Pinpoint the cell where the given text exists, returning its (X, Y) midpoint coordinate. 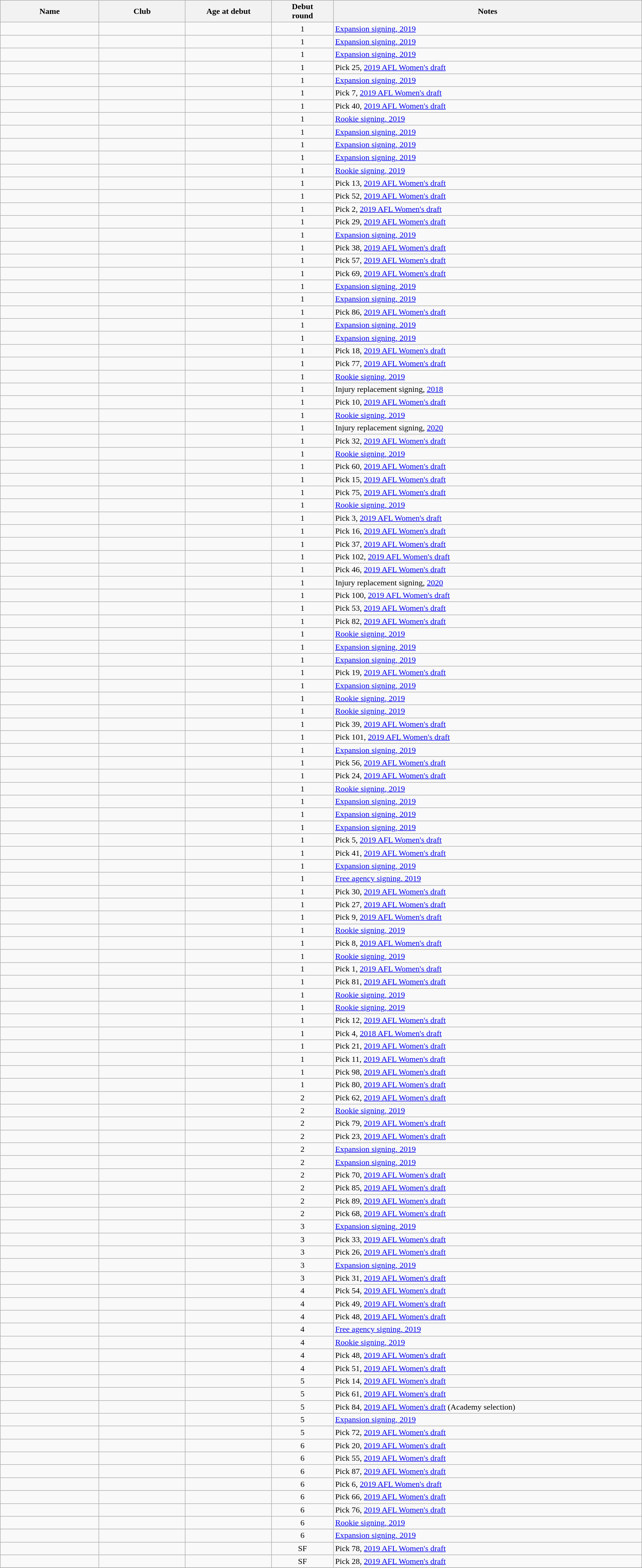
Pick 2, 2019 AFL Women's draft (488, 209)
Pick 31, 2019 AFL Women's draft (488, 1278)
Age at debut (228, 12)
Pick 39, 2019 AFL Women's draft (488, 724)
Pick 78, 2019 AFL Women's draft (488, 1548)
Pick 11, 2019 AFL Women's draft (488, 1059)
Pick 6, 2019 AFL Women's draft (488, 1484)
Pick 26, 2019 AFL Women's draft (488, 1252)
Pick 38, 2019 AFL Women's draft (488, 248)
Pick 53, 2019 AFL Women's draft (488, 608)
Pick 29, 2019 AFL Women's draft (488, 222)
Pick 8, 2019 AFL Women's draft (488, 943)
Pick 18, 2019 AFL Women's draft (488, 351)
Name (49, 12)
Pick 20, 2019 AFL Women's draft (488, 1446)
Pick 69, 2019 AFL Women's draft (488, 273)
Pick 40, 2019 AFL Women's draft (488, 106)
Pick 28, 2019 AFL Women's draft (488, 1561)
Pick 56, 2019 AFL Women's draft (488, 763)
Pick 37, 2019 AFL Women's draft (488, 544)
Pick 52, 2019 AFL Women's draft (488, 196)
Pick 54, 2019 AFL Women's draft (488, 1291)
Pick 102, 2019 AFL Women's draft (488, 557)
Pick 5, 2019 AFL Women's draft (488, 840)
Pick 46, 2019 AFL Women's draft (488, 569)
Pick 10, 2019 AFL Women's draft (488, 402)
Pick 68, 2019 AFL Women's draft (488, 1214)
Pick 19, 2019 AFL Women's draft (488, 673)
Pick 85, 2019 AFL Women's draft (488, 1188)
Pick 82, 2019 AFL Women's draft (488, 621)
Pick 23, 2019 AFL Women's draft (488, 1136)
Pick 80, 2019 AFL Women's draft (488, 1085)
Pick 24, 2019 AFL Women's draft (488, 776)
Pick 9, 2019 AFL Women's draft (488, 917)
Pick 89, 2019 AFL Women's draft (488, 1201)
Pick 57, 2019 AFL Women's draft (488, 261)
Pick 16, 2019 AFL Women's draft (488, 531)
Pick 25, 2019 AFL Women's draft (488, 67)
Pick 3, 2019 AFL Women's draft (488, 518)
Pick 13, 2019 AFL Women's draft (488, 183)
Pick 49, 2019 AFL Women's draft (488, 1304)
Pick 62, 2019 AFL Women's draft (488, 1098)
Pick 27, 2019 AFL Women's draft (488, 904)
Pick 86, 2019 AFL Women's draft (488, 312)
Pick 30, 2019 AFL Women's draft (488, 892)
Pick 100, 2019 AFL Women's draft (488, 596)
Debutround (302, 12)
Pick 66, 2019 AFL Women's draft (488, 1497)
Pick 98, 2019 AFL Women's draft (488, 1072)
Pick 75, 2019 AFL Women's draft (488, 492)
Pick 87, 2019 AFL Women's draft (488, 1471)
Pick 4, 2018 AFL Women's draft (488, 1033)
Pick 33, 2019 AFL Women's draft (488, 1239)
Pick 15, 2019 AFL Women's draft (488, 479)
Pick 14, 2019 AFL Women's draft (488, 1381)
Pick 7, 2019 AFL Women's draft (488, 93)
Pick 81, 2019 AFL Women's draft (488, 982)
Pick 84, 2019 AFL Women's draft (Academy selection) (488, 1407)
Pick 61, 2019 AFL Women's draft (488, 1394)
Injury replacement signing, 2018 (488, 389)
Pick 41, 2019 AFL Women's draft (488, 853)
Pick 72, 2019 AFL Women's draft (488, 1433)
Pick 21, 2019 AFL Women's draft (488, 1046)
Pick 12, 2019 AFL Women's draft (488, 1021)
Pick 101, 2019 AFL Women's draft (488, 737)
Pick 79, 2019 AFL Women's draft (488, 1123)
Pick 76, 2019 AFL Women's draft (488, 1510)
Pick 55, 2019 AFL Women's draft (488, 1458)
Pick 60, 2019 AFL Women's draft (488, 467)
Club (142, 12)
Pick 70, 2019 AFL Women's draft (488, 1175)
Pick 77, 2019 AFL Women's draft (488, 363)
Pick 1, 2019 AFL Women's draft (488, 969)
Pick 51, 2019 AFL Women's draft (488, 1368)
Notes (488, 12)
Pick 32, 2019 AFL Women's draft (488, 441)
